Scan for the cell matching the given text and deliver its (x, y) coordinate at center. 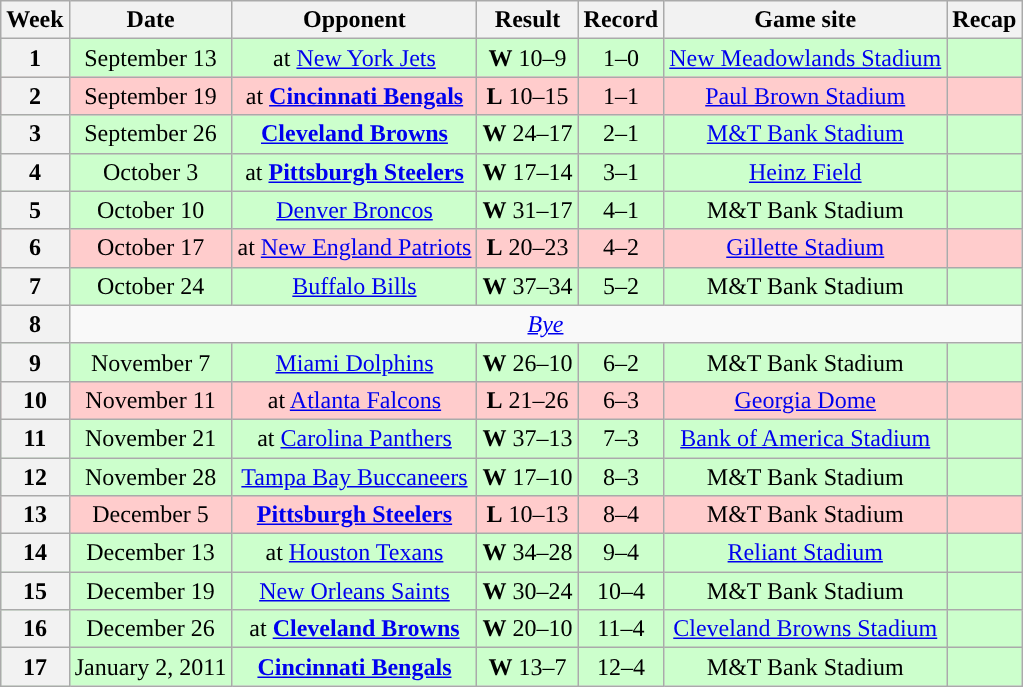
New Orleans Saints (354, 591)
4 (35, 172)
December 13 (150, 553)
11–4 (621, 629)
October 3 (150, 172)
Week (35, 20)
7 (35, 286)
8 (35, 324)
17 (35, 667)
1–1 (621, 96)
Opponent (354, 20)
7–3 (621, 438)
W 17–14 (528, 172)
Cleveland Browns (354, 134)
Cincinnati Bengals (354, 667)
W 13–7 (528, 667)
10–4 (621, 591)
January 2, 2011 (150, 667)
L 21–26 (528, 400)
13 (35, 515)
at Houston Texans (354, 553)
12–4 (621, 667)
1–0 (621, 58)
3–1 (621, 172)
at Cleveland Browns (354, 629)
Recap (984, 20)
15 (35, 591)
10 (35, 400)
W 17–10 (528, 477)
L 10–15 (528, 96)
October 17 (150, 248)
2–1 (621, 134)
6–3 (621, 400)
16 (35, 629)
Georgia Dome (806, 400)
at Atlanta Falcons (354, 400)
November 28 (150, 477)
Heinz Field (806, 172)
September 26 (150, 134)
December 19 (150, 591)
8–3 (621, 477)
Pittsburgh Steelers (354, 515)
W 37–13 (528, 438)
Bank of America Stadium (806, 438)
9 (35, 362)
November 7 (150, 362)
W 20–10 (528, 629)
1 (35, 58)
2 (35, 96)
W 30–24 (528, 591)
Denver Broncos (354, 210)
December 5 (150, 515)
Gillette Stadium (806, 248)
Reliant Stadium (806, 553)
Miami Dolphins (354, 362)
4–2 (621, 248)
September 19 (150, 96)
Tampa Bay Buccaneers (354, 477)
September 13 (150, 58)
October 10 (150, 210)
6–2 (621, 362)
Cleveland Browns Stadium (806, 629)
5 (35, 210)
Paul Brown Stadium (806, 96)
at New York Jets (354, 58)
W 37–34 (528, 286)
at Pittsburgh Steelers (354, 172)
Bye (546, 324)
8–4 (621, 515)
October 24 (150, 286)
5–2 (621, 286)
L 10–13 (528, 515)
12 (35, 477)
November 21 (150, 438)
L 20–23 (528, 248)
9–4 (621, 553)
6 (35, 248)
4–1 (621, 210)
W 34–28 (528, 553)
Record (621, 20)
Result (528, 20)
14 (35, 553)
3 (35, 134)
W 26–10 (528, 362)
at New England Patriots (354, 248)
Date (150, 20)
at Cincinnati Bengals (354, 96)
W 31–17 (528, 210)
Game site (806, 20)
December 26 (150, 629)
November 11 (150, 400)
New Meadowlands Stadium (806, 58)
at Carolina Panthers (354, 438)
W 10–9 (528, 58)
11 (35, 438)
Buffalo Bills (354, 286)
W 24–17 (528, 134)
